Identify which cell holds the provided text, then report its [X, Y] central coordinate. 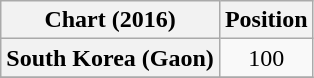
100 [266, 58]
Position [266, 20]
South Korea (Gaon) [110, 58]
Chart (2016) [110, 20]
